Provide the [X, Y] coordinate of the cell's center where the given text is located.  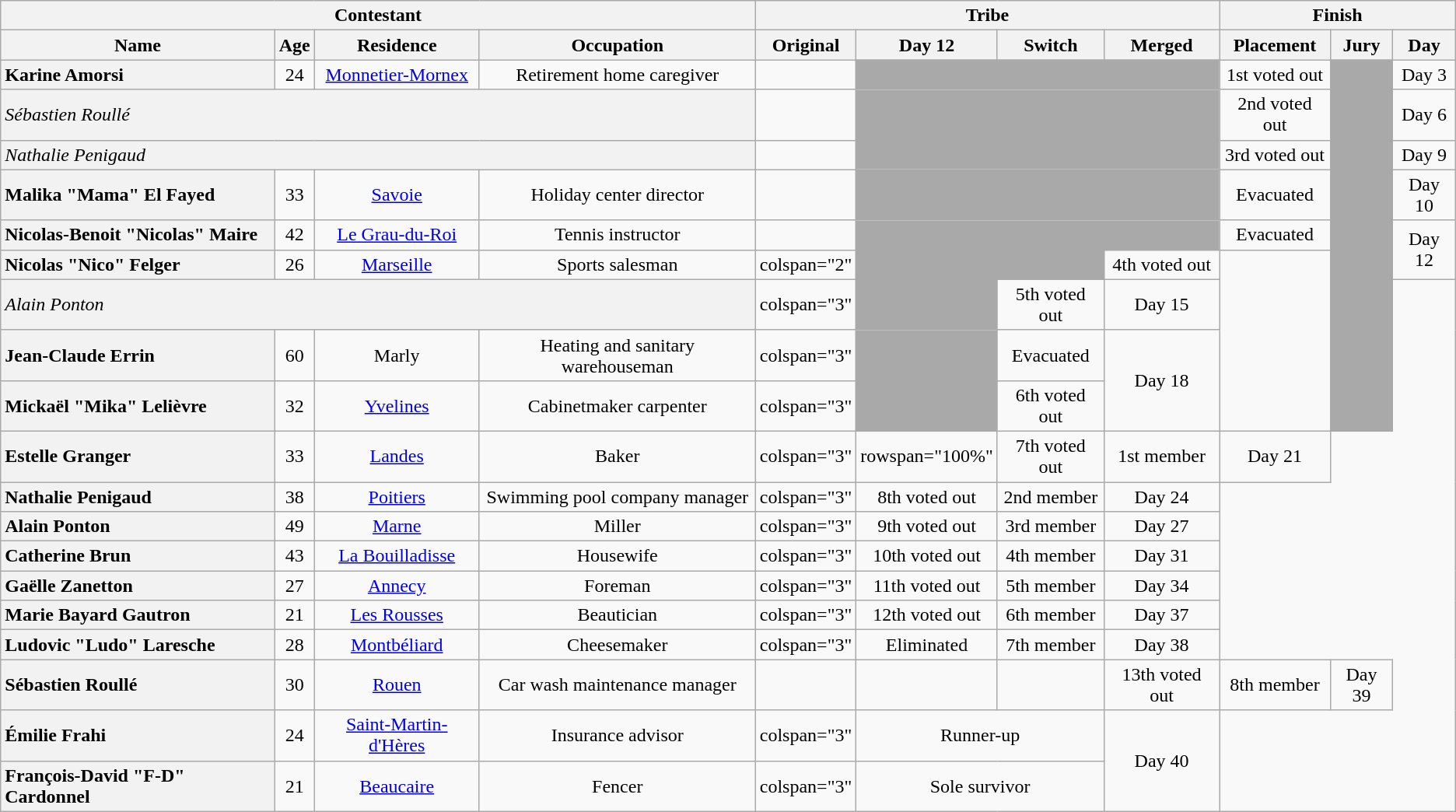
Switch [1050, 45]
Beautician [618, 615]
Contestant [378, 16]
Day 38 [1161, 645]
Day 21 [1275, 456]
27 [294, 586]
Yvelines [397, 406]
Estelle Granger [138, 456]
Retirement home caregiver [618, 75]
32 [294, 406]
Monnetier-Mornex [397, 75]
Sports salesman [618, 264]
Landes [397, 456]
colspan="2" [806, 264]
2nd member [1050, 497]
11th voted out [927, 586]
Marie Bayard Gautron [138, 615]
6th member [1050, 615]
Baker [618, 456]
26 [294, 264]
9th voted out [927, 527]
Rouen [397, 684]
42 [294, 235]
2nd voted out [1275, 115]
rowspan="100%" [927, 456]
Day 31 [1161, 556]
13th voted out [1161, 684]
3rd voted out [1275, 155]
1st voted out [1275, 75]
Montbéliard [397, 645]
Day 24 [1161, 497]
Day 10 [1424, 194]
Émilie Frahi [138, 736]
François-David "F-D" Cardonnel [138, 786]
Day [1424, 45]
5th voted out [1050, 305]
Insurance advisor [618, 736]
28 [294, 645]
5th member [1050, 586]
7th voted out [1050, 456]
Day 6 [1424, 115]
Saint-Martin-d'Hères [397, 736]
Nicolas "Nico" Felger [138, 264]
Day 9 [1424, 155]
3rd member [1050, 527]
Annecy [397, 586]
Nicolas-Benoit "Nicolas" Maire [138, 235]
30 [294, 684]
Car wash maintenance manager [618, 684]
Les Rousses [397, 615]
Day 37 [1161, 615]
Tribe [988, 16]
Jury [1361, 45]
Finish [1338, 16]
1st member [1161, 456]
Holiday center director [618, 194]
Age [294, 45]
Cheesemaker [618, 645]
Swimming pool company manager [618, 497]
Savoie [397, 194]
Day 3 [1424, 75]
Le Grau-du-Roi [397, 235]
Fencer [618, 786]
Ludovic "Ludo" Laresche [138, 645]
Miller [618, 527]
Day 40 [1161, 761]
4th voted out [1161, 264]
Runner-up [980, 736]
Eliminated [927, 645]
Name [138, 45]
Original [806, 45]
Day 15 [1161, 305]
60 [294, 355]
Beaucaire [397, 786]
Foreman [618, 586]
Placement [1275, 45]
7th member [1050, 645]
8th voted out [927, 497]
Gaëlle Zanetton [138, 586]
Tennis instructor [618, 235]
Jean-Claude Errin [138, 355]
12th voted out [927, 615]
Marseille [397, 264]
Catherine Brun [138, 556]
Merged [1161, 45]
Day 34 [1161, 586]
Day 39 [1361, 684]
4th member [1050, 556]
Karine Amorsi [138, 75]
Heating and sanitary warehouseman [618, 355]
Marne [397, 527]
Day 18 [1161, 380]
43 [294, 556]
Housewife [618, 556]
Cabinetmaker carpenter [618, 406]
Marly [397, 355]
Malika "Mama" El Fayed [138, 194]
Mickaël "Mika" Lelièvre [138, 406]
49 [294, 527]
8th member [1275, 684]
Poitiers [397, 497]
6th voted out [1050, 406]
Day 27 [1161, 527]
Sole survivor [980, 786]
38 [294, 497]
Occupation [618, 45]
10th voted out [927, 556]
La Bouilladisse [397, 556]
Residence [397, 45]
